Return (X, Y) of the center of cell containing provided text 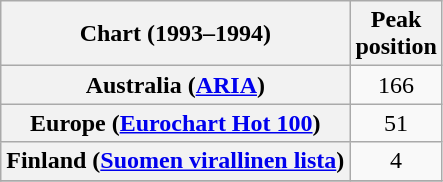
Peakposition (396, 34)
166 (396, 85)
Australia (ARIA) (176, 85)
51 (396, 123)
Europe (Eurochart Hot 100) (176, 123)
4 (396, 161)
Finland (Suomen virallinen lista) (176, 161)
Chart (1993–1994) (176, 34)
